Return the [x, y] coordinate for the center point of the cell that contains the specified text.  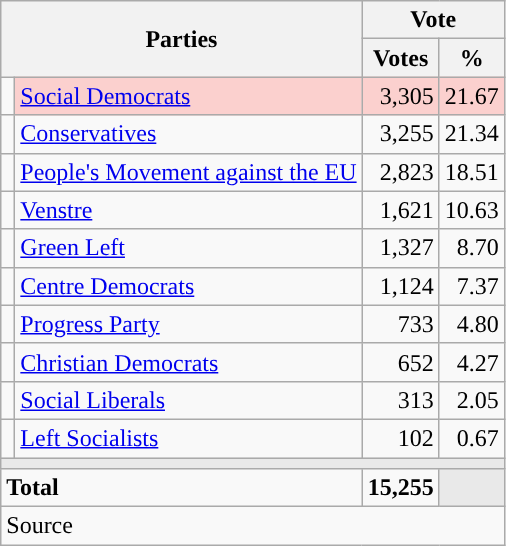
Left Socialists [188, 438]
4.27 [472, 362]
0.67 [472, 438]
1,621 [400, 210]
8.70 [472, 248]
Vote [433, 20]
Green Left [188, 248]
7.37 [472, 286]
4.80 [472, 324]
Progress Party [188, 324]
652 [400, 362]
Christian Democrats [188, 362]
2,823 [400, 172]
18.51 [472, 172]
% [472, 58]
10.63 [472, 210]
3,305 [400, 96]
Venstre [188, 210]
313 [400, 400]
Total [182, 488]
3,255 [400, 134]
2.05 [472, 400]
Votes [400, 58]
Source [253, 526]
21.34 [472, 134]
102 [400, 438]
Social Liberals [188, 400]
1,124 [400, 286]
Centre Democrats [188, 286]
1,327 [400, 248]
Social Democrats [188, 96]
21.67 [472, 96]
15,255 [400, 488]
Parties [182, 39]
People's Movement against the EU [188, 172]
Conservatives [188, 134]
733 [400, 324]
